For the text-containing cell, return its midpoint in (x, y) coordinate format. 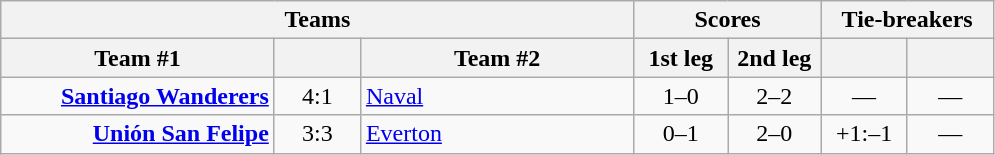
Naval (497, 96)
2nd leg (775, 58)
Team #1 (138, 58)
3:3 (317, 134)
2–2 (775, 96)
1st leg (681, 58)
Scores (728, 20)
Tie-breakers (907, 20)
+1:–1 (864, 134)
Everton (497, 134)
4:1 (317, 96)
Santiago Wanderers (138, 96)
2–0 (775, 134)
Team #2 (497, 58)
Teams (318, 20)
0–1 (681, 134)
Unión San Felipe (138, 134)
1–0 (681, 96)
